For the text-containing cell, return its midpoint in (X, Y) coordinate format. 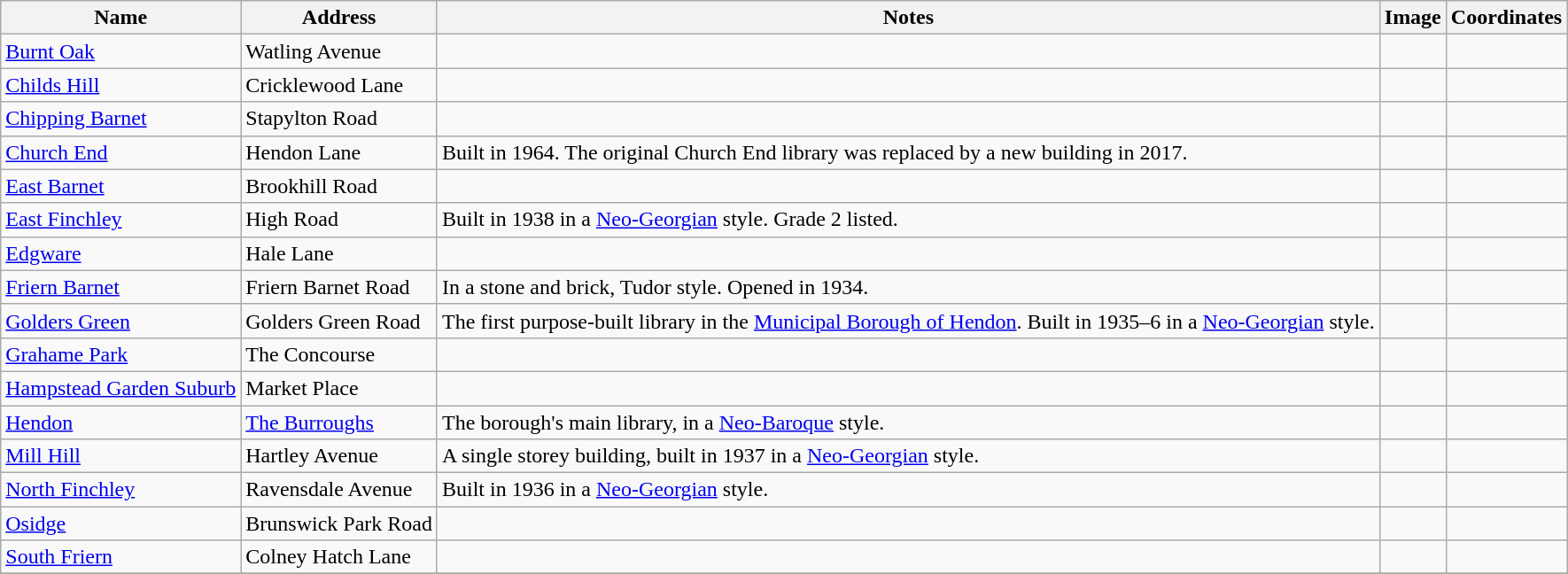
Built in 1936 in a Neo-Georgian style. (908, 490)
Built in 1964. The original Church End library was replaced by a new building in 2017. (908, 152)
Brunswick Park Road (339, 524)
Church End (120, 152)
Hampstead Garden Suburb (120, 388)
Image (1412, 18)
Osidge (120, 524)
Notes (908, 18)
Golders Green Road (339, 321)
Childs Hill (120, 85)
Colney Hatch Lane (339, 557)
North Finchley (120, 490)
Market Place (339, 388)
In a stone and brick, Tudor style. Opened in 1934. (908, 287)
Stapylton Road (339, 119)
Hendon (120, 423)
The Concourse (339, 354)
Hendon Lane (339, 152)
Ravensdale Avenue (339, 490)
Name (120, 18)
High Road (339, 220)
Watling Avenue (339, 51)
Chipping Barnet (120, 119)
Burnt Oak (120, 51)
Built in 1938 in a Neo-Georgian style. Grade 2 listed. (908, 220)
The first purpose-built library in the Municipal Borough of Hendon. Built in 1935–6 in a Neo-Georgian style. (908, 321)
Grahame Park (120, 354)
The borough's main library, in a Neo-Baroque style. (908, 423)
Address (339, 18)
East Barnet (120, 186)
Edgware (120, 253)
Brookhill Road (339, 186)
Mill Hill (120, 456)
Friern Barnet Road (339, 287)
South Friern (120, 557)
Coordinates (1506, 18)
The Burroughs (339, 423)
A single storey building, built in 1937 in a Neo-Georgian style. (908, 456)
Golders Green (120, 321)
Friern Barnet (120, 287)
Hale Lane (339, 253)
East Finchley (120, 220)
Hartley Avenue (339, 456)
Cricklewood Lane (339, 85)
